Search for the cell housing the specified text and yield its (x, y) center coordinate. 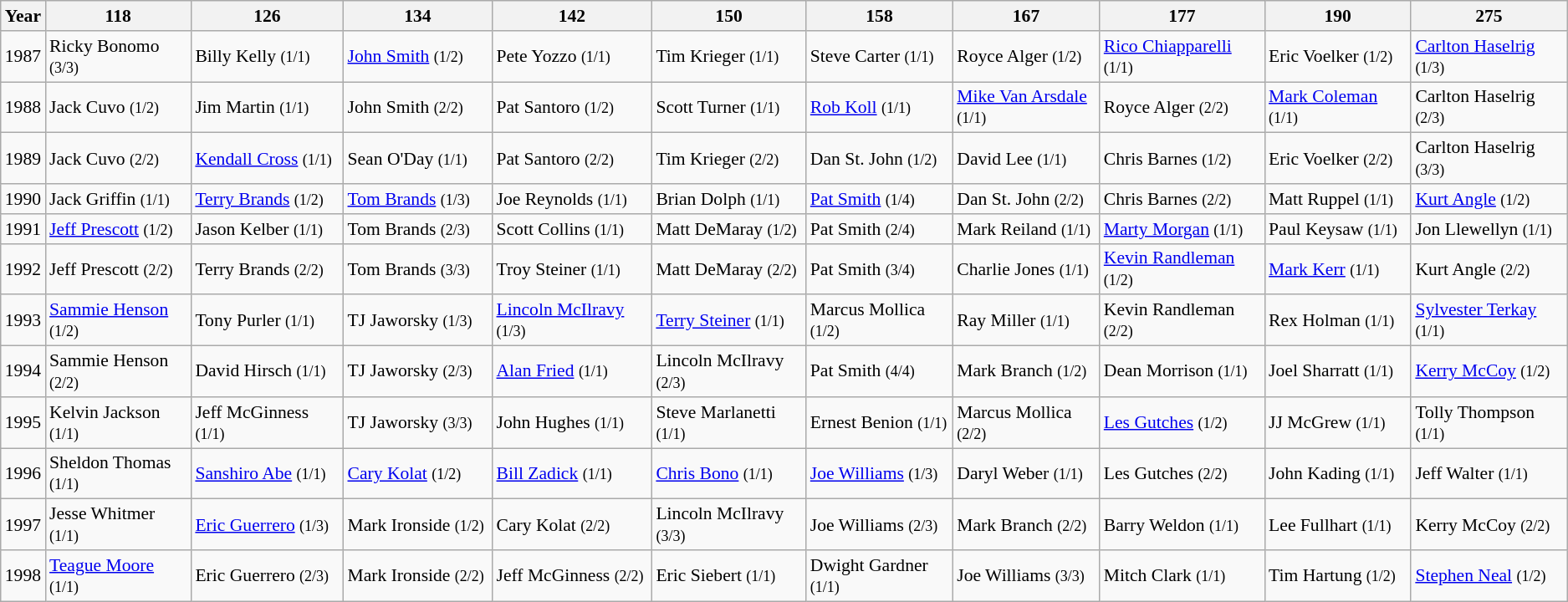
Brian Dolph (1/1) (728, 199)
John Smith (1/2) (417, 57)
1988 (23, 107)
John Smith (2/2) (417, 107)
Pat Smith (2/4) (880, 229)
Jack Cuvo (2/2) (118, 159)
Jeff Walter (1/1) (1489, 473)
Ricky Bonomo (3/3) (118, 57)
Jeff McGinness (2/2) (572, 575)
Pat Santoro (1/2) (572, 107)
Kendall Cross (1/1) (267, 159)
Tony Purler (1/1) (267, 321)
Steve Carter (1/1) (880, 57)
Jon Llewellyn (1/1) (1489, 229)
126 (267, 16)
Dan St. John (1/2) (880, 159)
1997 (23, 525)
Marcus Mollica (1/2) (880, 321)
1996 (23, 473)
Sean O'Day (1/1) (417, 159)
Mike Van Arsdale (1/1) (1026, 107)
Cary Kolat (1/2) (417, 473)
177 (1182, 16)
1993 (23, 321)
Marty Morgan (1/1) (1182, 229)
Jim Martin (1/1) (267, 107)
Eric Voelker (1/2) (1338, 57)
Lincoln McIlravy (2/3) (728, 371)
Kurt Angle (2/2) (1489, 269)
Mark Branch (1/2) (1026, 371)
Lincoln McIlravy (1/3) (572, 321)
Pat Smith (3/4) (880, 269)
Tim Hartung (1/2) (1338, 575)
Pete Yozzo (1/1) (572, 57)
Kevin Randleman (2/2) (1182, 321)
Daryl Weber (1/1) (1026, 473)
1989 (23, 159)
Carlton Haselrig (3/3) (1489, 159)
1994 (23, 371)
Jeff McGinness (1/1) (267, 423)
Royce Alger (1/2) (1026, 57)
Mark Coleman (1/1) (1338, 107)
Rico Chiapparelli (1/1) (1182, 57)
Royce Alger (2/2) (1182, 107)
Carlton Haselrig (1/3) (1489, 57)
Jason Kelber (1/1) (267, 229)
Bill Zadick (1/1) (572, 473)
Tom Brands (3/3) (417, 269)
Les Gutches (2/2) (1182, 473)
Sammie Henson (2/2) (118, 371)
Joe Williams (1/3) (880, 473)
Matt DeMaray (2/2) (728, 269)
167 (1026, 16)
Kerry McCoy (2/2) (1489, 525)
Pat Santoro (2/2) (572, 159)
Sanshiro Abe (1/1) (267, 473)
Eric Guerrero (2/3) (267, 575)
Mark Branch (2/2) (1026, 525)
Chris Bono (1/1) (728, 473)
Mark Ironside (1/2) (417, 525)
Kerry McCoy (1/2) (1489, 371)
Joe Reynolds (1/1) (572, 199)
Lincoln McIlravy (3/3) (728, 525)
Les Gutches (1/2) (1182, 423)
Scott Collins (1/1) (572, 229)
1995 (23, 423)
Chris Barnes (1/2) (1182, 159)
150 (728, 16)
JJ McGrew (1/1) (1338, 423)
Ernest Benion (1/1) (880, 423)
Joel Sharratt (1/1) (1338, 371)
Stephen Neal (1/2) (1489, 575)
Pat Smith (4/4) (880, 371)
Tolly Thompson (1/1) (1489, 423)
Billy Kelly (1/1) (267, 57)
Terry Brands (2/2) (267, 269)
Kelvin Jackson (1/1) (118, 423)
Marcus Mollica (2/2) (1026, 423)
1998 (23, 575)
Mark Reiland (1/1) (1026, 229)
Year (23, 16)
John Hughes (1/1) (572, 423)
Tom Brands (2/3) (417, 229)
TJ Jaworsky (1/3) (417, 321)
Mark Ironside (2/2) (417, 575)
Joe Williams (3/3) (1026, 575)
TJ Jaworsky (2/3) (417, 371)
Ray Miller (1/1) (1026, 321)
Jeff Prescott (1/2) (118, 229)
Carlton Haselrig (2/3) (1489, 107)
Rob Koll (1/1) (880, 107)
Terry Steiner (1/1) (728, 321)
1991 (23, 229)
1987 (23, 57)
Kurt Angle (1/2) (1489, 199)
Dean Morrison (1/1) (1182, 371)
Barry Weldon (1/1) (1182, 525)
Jesse Whitmer (1/1) (118, 525)
Sylvester Terkay (1/1) (1489, 321)
Lee Fullhart (1/1) (1338, 525)
Sammie Henson (1/2) (118, 321)
Jack Cuvo (1/2) (118, 107)
Tom Brands (1/3) (417, 199)
Tim Krieger (2/2) (728, 159)
Kevin Randleman (1/2) (1182, 269)
Pat Smith (1/4) (880, 199)
134 (417, 16)
Eric Siebert (1/1) (728, 575)
190 (1338, 16)
Sheldon Thomas (1/1) (118, 473)
Dwight Gardner (1/1) (880, 575)
Terry Brands (1/2) (267, 199)
Alan Fried (1/1) (572, 371)
John Kading (1/1) (1338, 473)
Cary Kolat (2/2) (572, 525)
Tim Krieger (1/1) (728, 57)
Paul Keysaw (1/1) (1338, 229)
Jeff Prescott (2/2) (118, 269)
David Lee (1/1) (1026, 159)
David Hirsch (1/1) (267, 371)
Scott Turner (1/1) (728, 107)
1992 (23, 269)
142 (572, 16)
Charlie Jones (1/1) (1026, 269)
1990 (23, 199)
Steve Marlanetti (1/1) (728, 423)
Eric Guerrero (1/3) (267, 525)
118 (118, 16)
158 (880, 16)
Troy Steiner (1/1) (572, 269)
Matt Ruppel (1/1) (1338, 199)
Eric Voelker (2/2) (1338, 159)
Jack Griffin (1/1) (118, 199)
Joe Williams (2/3) (880, 525)
Matt DeMaray (1/2) (728, 229)
275 (1489, 16)
Mitch Clark (1/1) (1182, 575)
Rex Holman (1/1) (1338, 321)
Teague Moore (1/1) (118, 575)
TJ Jaworsky (3/3) (417, 423)
Chris Barnes (2/2) (1182, 199)
Mark Kerr (1/1) (1338, 269)
Dan St. John (2/2) (1026, 199)
